Detect which cell encompasses the target text, then output its (x, y) center coordinate. 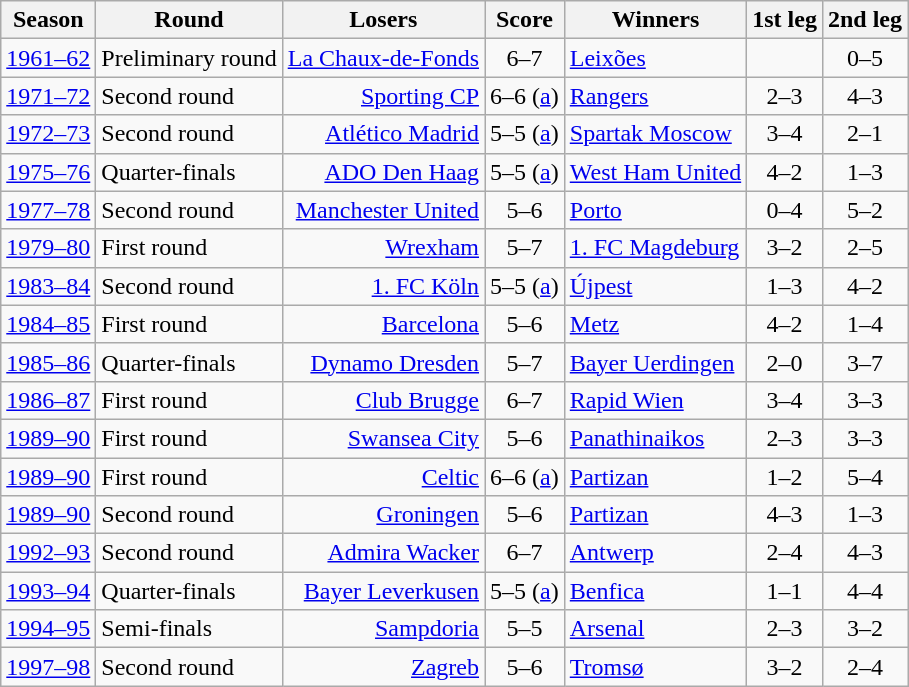
1. FC Köln (383, 286)
Barcelona (383, 324)
Rapid Wien (655, 400)
5–5 (525, 629)
West Ham United (655, 172)
ADO Den Haag (383, 172)
Season (48, 20)
Bayer Leverkusen (383, 591)
1997–98 (48, 667)
Arsenal (655, 629)
1. FC Magdeburg (655, 248)
Sporting CP (383, 96)
Atlético Madrid (383, 134)
5–4 (864, 477)
Zagreb (383, 667)
1975–76 (48, 172)
Winners (655, 20)
1972–73 (48, 134)
1961–62 (48, 58)
1–4 (864, 324)
Groningen (383, 515)
La Chaux-de-Fonds (383, 58)
Metz (655, 324)
1994–95 (48, 629)
Preliminary round (189, 58)
1977–78 (48, 210)
1986–87 (48, 400)
2–1 (864, 134)
Benfica (655, 591)
2nd leg (864, 20)
Rangers (655, 96)
1985–86 (48, 362)
0–5 (864, 58)
1992–93 (48, 553)
Club Brugge (383, 400)
Wrexham (383, 248)
Újpest (655, 286)
1979–80 (48, 248)
1993–94 (48, 591)
Bayer Uerdingen (655, 362)
1971–72 (48, 96)
Round (189, 20)
Spartak Moscow (655, 134)
1st leg (785, 20)
Panathinaikos (655, 438)
Semi-finals (189, 629)
Porto (655, 210)
3–7 (864, 362)
Tromsø (655, 667)
1–2 (785, 477)
1984–85 (48, 324)
Antwerp (655, 553)
1–1 (785, 591)
Admira Wacker (383, 553)
1983–84 (48, 286)
Celtic (383, 477)
Sampdoria (383, 629)
2–0 (785, 362)
Manchester United (383, 210)
Score (525, 20)
Dynamo Dresden (383, 362)
0–4 (785, 210)
4–4 (864, 591)
Swansea City (383, 438)
2–5 (864, 248)
Leixões (655, 58)
Losers (383, 20)
5–2 (864, 210)
